Locate the cell with the specified text and output its [X, Y] center coordinate. 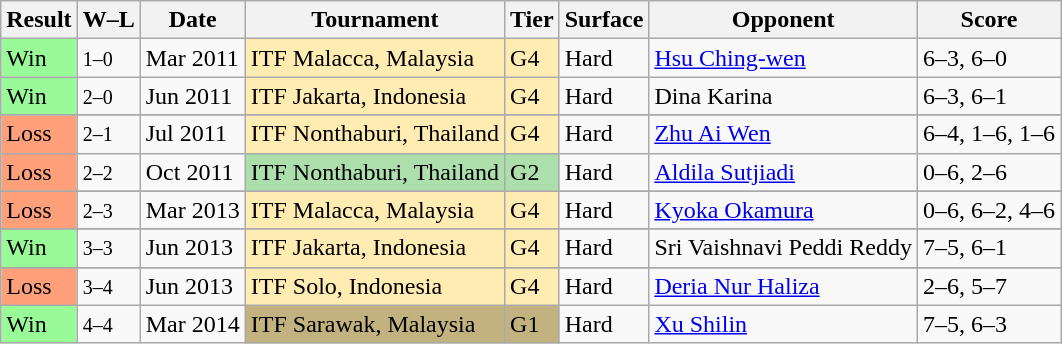
6–4, 1–6, 1–6 [988, 134]
G1 [532, 324]
Mar 2013 [192, 210]
2–3 [108, 210]
Deria Nur Haliza [784, 286]
Aldila Sutjiadi [784, 172]
Score [988, 20]
2–0 [108, 96]
4–4 [108, 324]
3–4 [108, 286]
2–1 [108, 134]
ITF Solo, Indonesia [374, 286]
Jun 2011 [192, 96]
6–3, 6–1 [988, 96]
Result [39, 20]
6–3, 6–0 [988, 58]
Opponent [784, 20]
Date [192, 20]
Oct 2011 [192, 172]
7–5, 6–1 [988, 248]
Surface [604, 20]
3–3 [108, 248]
G2 [532, 172]
Kyoka Okamura [784, 210]
Mar 2011 [192, 58]
0–6, 6–2, 4–6 [988, 210]
Zhu Ai Wen [784, 134]
2–2 [108, 172]
W–L [108, 20]
Jul 2011 [192, 134]
Tournament [374, 20]
2–6, 5–7 [988, 286]
Tier [532, 20]
1–0 [108, 58]
Sri Vaishnavi Peddi Reddy [784, 248]
Dina Karina [784, 96]
ITF Sarawak, Malaysia [374, 324]
Mar 2014 [192, 324]
7–5, 6–3 [988, 324]
0–6, 2–6 [988, 172]
Xu Shilin [784, 324]
Hsu Ching-wen [784, 58]
